Extract the (x, y) coordinate from the center of the cell holding the provided text.  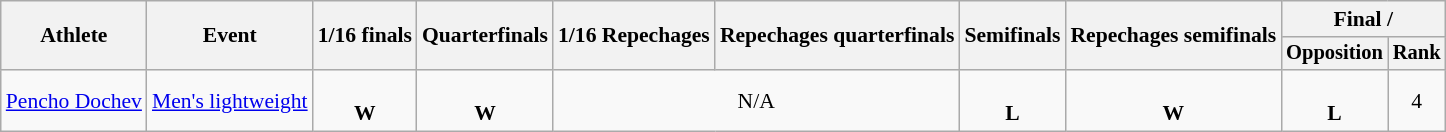
Rank (1417, 54)
Opposition (1334, 54)
Men's lightweight (230, 100)
N/A (756, 100)
1/16 finals (365, 36)
Event (230, 36)
Athlete (74, 36)
Pencho Dochev (74, 100)
1/16 Repechages (634, 36)
Final / (1363, 19)
Quarterfinals (485, 36)
Semifinals (1012, 36)
Repechages semifinals (1173, 36)
4 (1417, 100)
Repechages quarterfinals (838, 36)
